Identify which cell holds the provided text, then report its [X, Y] central coordinate. 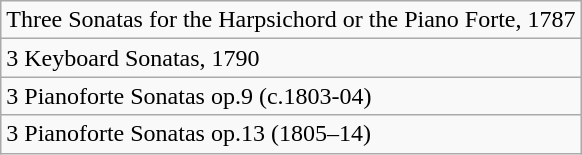
Three Sonatas for the Harpsichord or the Piano Forte, 1787 [291, 20]
3 Keyboard Sonatas, 1790 [291, 58]
3 Pianoforte Sonatas op.9 (c.1803-04) [291, 96]
3 Pianoforte Sonatas op.13 (1805–14) [291, 134]
